Find where the given text appears and provide that cell's center as (x, y) coordinate. 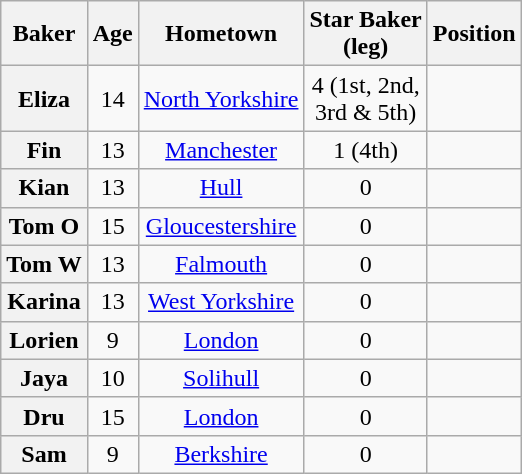
Falmouth (221, 264)
North Yorkshire (221, 98)
West Yorkshire (221, 302)
14 (112, 98)
Star Baker(leg) (366, 34)
Tom W (44, 264)
Tom O (44, 226)
Sam (44, 454)
Lorien (44, 340)
Gloucestershire (221, 226)
Manchester (221, 150)
Solihull (221, 378)
Fin (44, 150)
Dru (44, 416)
Hull (221, 188)
Hometown (221, 34)
Karina (44, 302)
Position (474, 34)
1 (4th) (366, 150)
Berkshire (221, 454)
Kian (44, 188)
Age (112, 34)
Jaya (44, 378)
10 (112, 378)
Baker (44, 34)
4 (1st, 2nd,3rd & 5th) (366, 98)
Eliza (44, 98)
